Capture the cell that displays the provided text and extract its [X, Y] central coordinate. 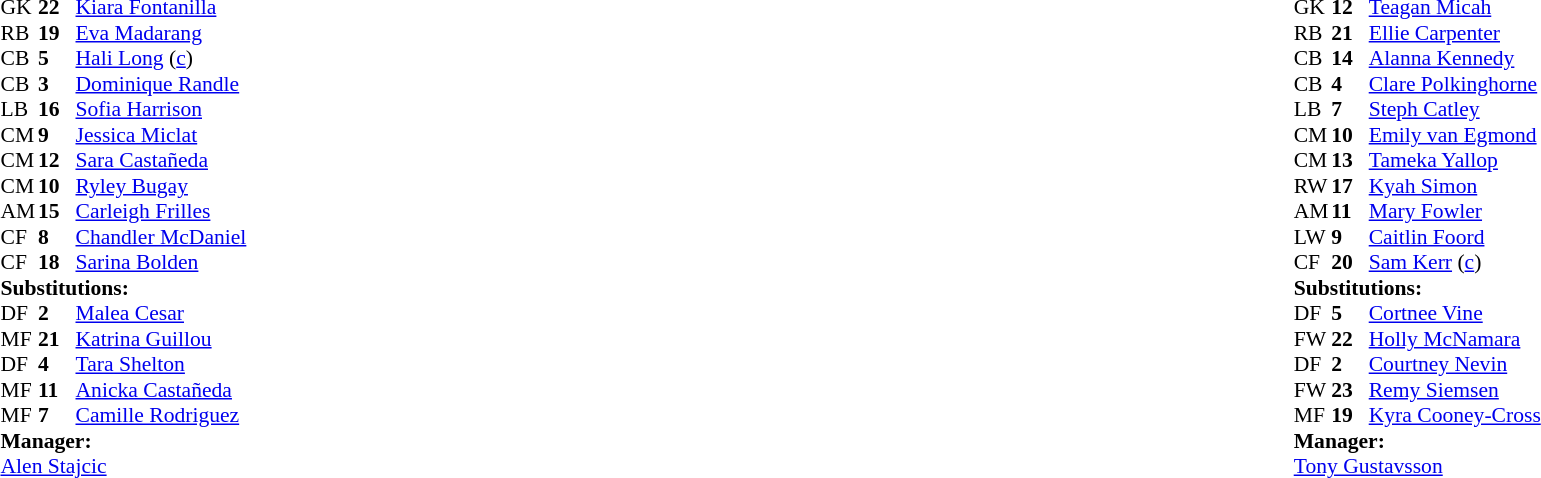
Sam Kerr (c) [1455, 263]
15 [57, 211]
16 [57, 109]
Kyra Cooney-Cross [1455, 415]
Ryley Bugay [162, 186]
Tameka Yallop [1455, 161]
20 [1350, 263]
Sara Castañeda [162, 161]
Steph Catley [1455, 109]
Ellie Carpenter [1455, 33]
Malea Cesar [162, 313]
LW [1313, 237]
Alanna Kennedy [1455, 59]
RW [1313, 186]
Tara Shelton [162, 365]
8 [57, 237]
Mary Fowler [1455, 211]
Emily van Egmond [1455, 135]
22 [1350, 339]
Jessica Miclat [162, 135]
18 [57, 263]
Carleigh Frilles [162, 211]
Caitlin Foord [1455, 237]
Courtney Nevin [1455, 365]
Hali Long (c) [162, 59]
Sofia Harrison [162, 109]
14 [1350, 59]
Eva Madarang [162, 33]
Anicka Castañeda [162, 390]
Holly McNamara [1455, 339]
Remy Siemsen [1455, 390]
Camille Rodriguez [162, 415]
Cortnee Vine [1455, 313]
Dominique Randle [162, 84]
Kyah Simon [1455, 186]
Katrina Guillou [162, 339]
17 [1350, 186]
Clare Polkinghorne [1455, 84]
13 [1350, 161]
23 [1350, 390]
3 [57, 84]
Chandler McDaniel [162, 237]
Sarina Bolden [162, 263]
12 [57, 161]
